Return (X, Y) of the center of cell containing provided text 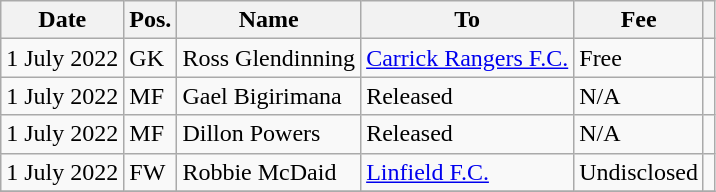
Date (62, 20)
Name (269, 20)
To (468, 20)
Ross Glendinning (269, 58)
Gael Bigirimana (269, 96)
Carrick Rangers F.C. (468, 58)
Pos. (150, 20)
Dillon Powers (269, 134)
GK (150, 58)
Fee (639, 20)
Undisclosed (639, 172)
FW (150, 172)
Robbie McDaid (269, 172)
Linfield F.C. (468, 172)
Free (639, 58)
